Scan for the cell matching the given text and deliver its (X, Y) coordinate at center. 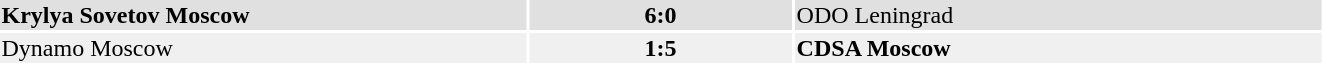
1:5 (660, 48)
CDSA Moscow (1058, 48)
Dynamo Moscow (263, 48)
6:0 (660, 15)
ODO Leningrad (1058, 15)
Krylya Sovetov Moscow (263, 15)
